For the text-containing cell, return its midpoint in [X, Y] coordinate format. 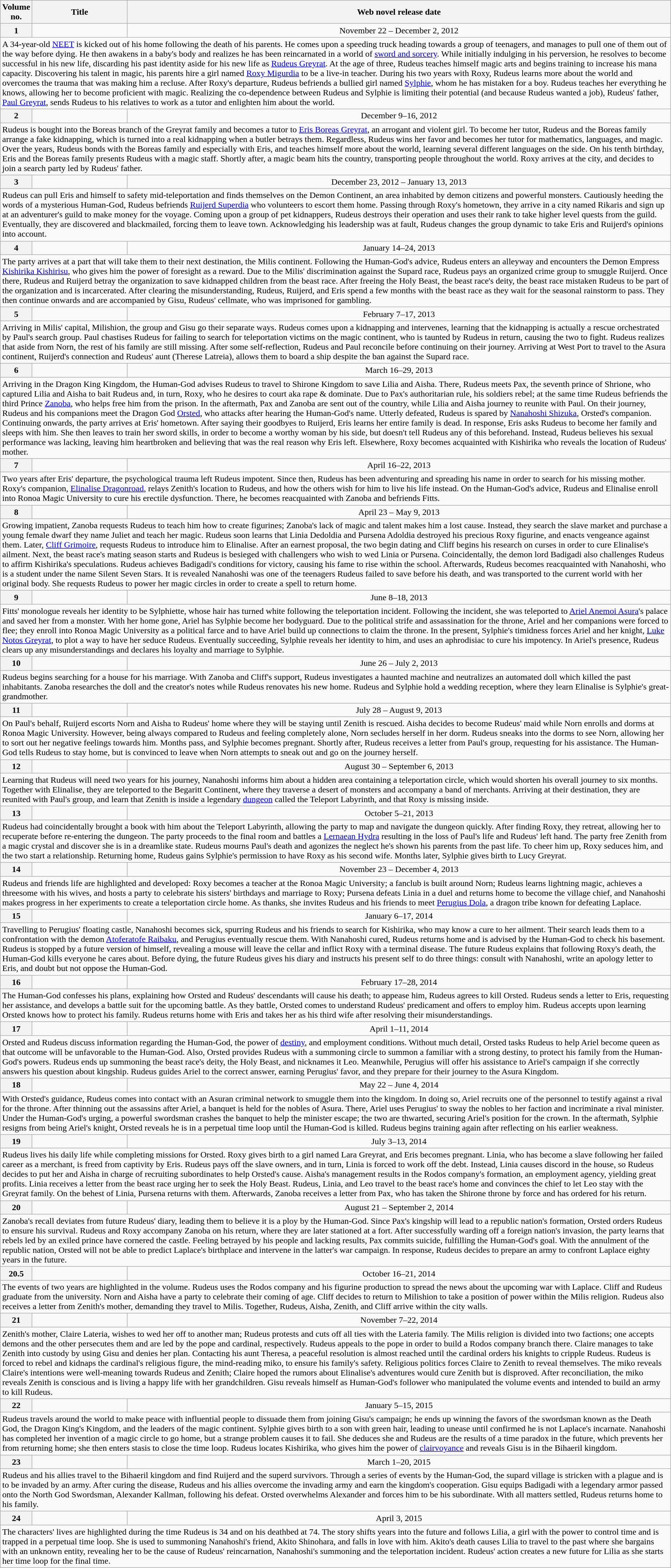
21 [16, 1320]
August 30 – September 6, 2013 [399, 766]
5 [16, 314]
October 5–21, 2013 [399, 813]
6 [16, 370]
20 [16, 1207]
16 [16, 982]
9 [16, 597]
March 1–20, 2015 [399, 1462]
3 [16, 182]
November 23 – December 4, 2013 [399, 869]
December 9–16, 2012 [399, 116]
April 16–22, 2013 [399, 465]
18 [16, 1085]
17 [16, 1029]
11 [16, 710]
April 23 – May 9, 2013 [399, 512]
7 [16, 465]
February 17–28, 2014 [399, 982]
8 [16, 512]
June 8–18, 2013 [399, 597]
January 14–24, 2013 [399, 248]
July 3–13, 2014 [399, 1141]
12 [16, 766]
19 [16, 1141]
December 23, 2012 – January 13, 2013 [399, 182]
April 3, 2015 [399, 1518]
23 [16, 1462]
2 [16, 116]
Web novel release date [399, 12]
Volume no. [16, 12]
May 22 – June 4, 2014 [399, 1085]
November 7–22, 2014 [399, 1320]
January 6–17, 2014 [399, 916]
4 [16, 248]
10 [16, 663]
April 1–11, 2014 [399, 1029]
August 21 – September 2, 2014 [399, 1207]
14 [16, 869]
22 [16, 1406]
1 [16, 30]
15 [16, 916]
July 28 – August 9, 2013 [399, 710]
November 22 – December 2, 2012 [399, 30]
24 [16, 1518]
October 16–21, 2014 [399, 1273]
January 5–15, 2015 [399, 1406]
Title [80, 12]
March 16–29, 2013 [399, 370]
20.5 [16, 1273]
February 7–17, 2013 [399, 314]
13 [16, 813]
June 26 – July 2, 2013 [399, 663]
